Pinpoint the cell where the given text exists, returning its [x, y] midpoint coordinate. 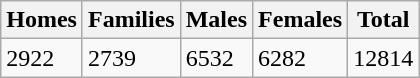
Homes [42, 20]
6532 [216, 58]
Males [216, 20]
6282 [300, 58]
2922 [42, 58]
Families [131, 20]
2739 [131, 58]
Females [300, 20]
12814 [384, 58]
Total [384, 20]
